Scan for the cell matching the given text and deliver its (x, y) coordinate at center. 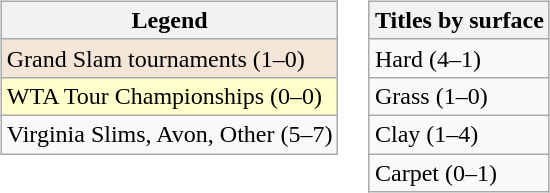
Titles by surface (459, 20)
Legend (170, 20)
WTA Tour Championships (0–0) (170, 96)
Grass (1–0) (459, 96)
Hard (4–1) (459, 58)
Virginia Slims, Avon, Other (5–7) (170, 134)
Grand Slam tournaments (1–0) (170, 58)
Carpet (0–1) (459, 173)
Clay (1–4) (459, 134)
